Output the (X, Y) coordinate of the center of the cell containing the given text.  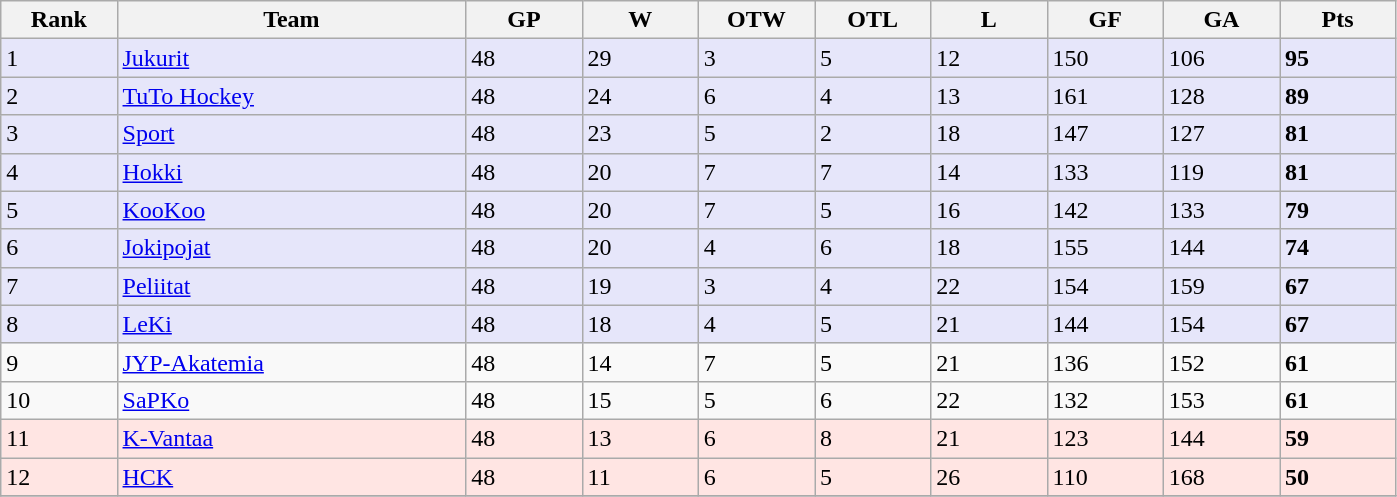
106 (1221, 58)
10 (59, 400)
132 (1105, 400)
161 (1105, 96)
GF (1105, 20)
1 (59, 58)
KooKoo (292, 210)
152 (1221, 362)
127 (1221, 134)
119 (1221, 172)
50 (1338, 477)
128 (1221, 96)
OTL (872, 20)
147 (1105, 134)
95 (1338, 58)
74 (1338, 248)
Jukurit (292, 58)
K-Vantaa (292, 438)
19 (640, 286)
29 (640, 58)
155 (1105, 248)
L (989, 20)
123 (1105, 438)
79 (1338, 210)
150 (1105, 58)
SaPKo (292, 400)
24 (640, 96)
GP (524, 20)
159 (1221, 286)
23 (640, 134)
9 (59, 362)
Peliitat (292, 286)
Pts (1338, 20)
TuTo Hockey (292, 96)
HCK (292, 477)
168 (1221, 477)
15 (640, 400)
Sport (292, 134)
26 (989, 477)
59 (1338, 438)
Jokipojat (292, 248)
153 (1221, 400)
110 (1105, 477)
Team (292, 20)
Hokki (292, 172)
LeKi (292, 324)
OTW (756, 20)
89 (1338, 96)
JYP-Akatemia (292, 362)
142 (1105, 210)
Rank (59, 20)
GA (1221, 20)
W (640, 20)
136 (1105, 362)
16 (989, 210)
